Locate the cell with the specified text and output its [X, Y] center coordinate. 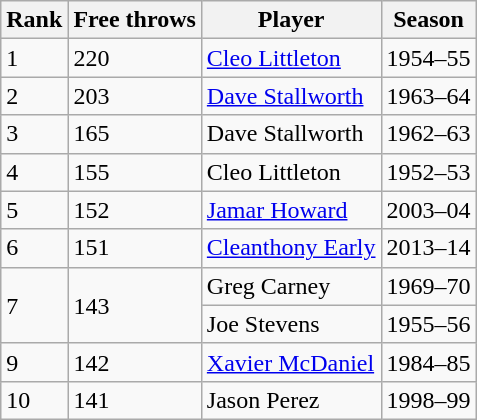
2013–14 [428, 248]
Cleanthony Early [291, 248]
2 [34, 96]
1969–70 [428, 286]
9 [34, 362]
1952–53 [428, 172]
2003–04 [428, 210]
1 [34, 58]
1963–64 [428, 96]
155 [134, 172]
151 [134, 248]
4 [34, 172]
7 [34, 305]
Jamar Howard [291, 210]
Season [428, 20]
1962–63 [428, 134]
5 [34, 210]
10 [34, 400]
3 [34, 134]
142 [134, 362]
Player [291, 20]
143 [134, 305]
1998–99 [428, 400]
Greg Carney [291, 286]
1984–85 [428, 362]
1954–55 [428, 58]
165 [134, 134]
1955–56 [428, 324]
203 [134, 96]
152 [134, 210]
6 [34, 248]
Joe Stevens [291, 324]
Xavier McDaniel [291, 362]
Jason Perez [291, 400]
141 [134, 400]
220 [134, 58]
Free throws [134, 20]
Rank [34, 20]
